Search for the cell housing the specified text and yield its (X, Y) center coordinate. 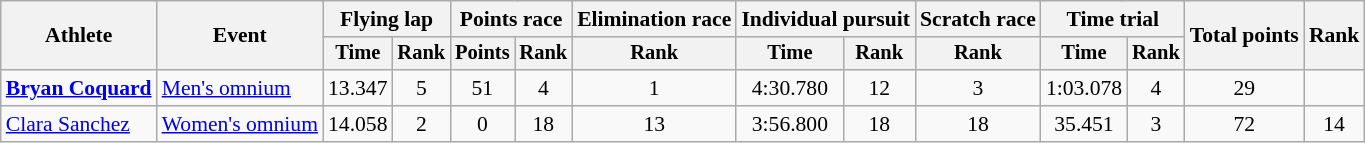
13 (654, 124)
Bryan Coquard (79, 88)
Flying lap (386, 19)
Men's omnium (240, 88)
Time trial (1113, 19)
1 (654, 88)
Event (240, 36)
Elimination race (654, 19)
Athlete (79, 36)
Clara Sanchez (79, 124)
0 (482, 124)
2 (422, 124)
Total points (1244, 36)
Women's omnium (240, 124)
72 (1244, 124)
Individual pursuit (826, 19)
14 (1334, 124)
Points race (511, 19)
14.058 (358, 124)
13.347 (358, 88)
29 (1244, 88)
35.451 (1084, 124)
Points (482, 54)
3:56.800 (790, 124)
4:30.780 (790, 88)
Scratch race (978, 19)
1:03.078 (1084, 88)
5 (422, 88)
12 (879, 88)
51 (482, 88)
